Search for the cell housing the specified text and yield its (X, Y) center coordinate. 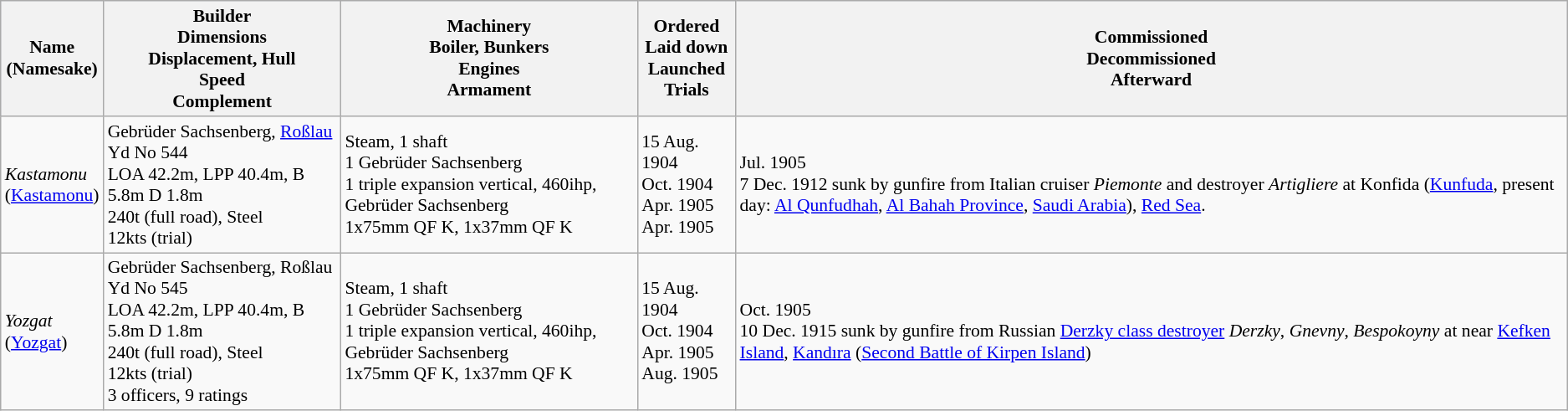
15 Aug. 1904Oct. 1904Apr. 1905Apr. 1905 (686, 184)
Yozgat(Yozgat) (52, 331)
15 Aug. 1904Oct. 1904Apr. 1905Aug. 1905 (686, 331)
BuilderDimensionsDisplacement, HullSpeedComplement (222, 59)
OrderedLaid downLaunchedTrials (686, 59)
Name(Namesake) (52, 59)
Kastamonu(Kastamonu) (52, 184)
Gebrüder Sachsenberg, Roßlau Yd No 544LOA 42.2m, LPP 40.4m, B 5.8m D 1.8m240t (full road), Steel12kts (trial) (222, 184)
CommissionedDecommissionedAfterward (1151, 59)
MachineryBoiler, BunkersEnginesArmament (488, 59)
Gebrüder Sachsenberg, Roßlau Yd No 545LOA 42.2m, LPP 40.4m, B 5.8m D 1.8m240t (full road), Steel12kts (trial)3 officers, 9 ratings (222, 331)
